Return (x, y) of the center of cell containing provided text 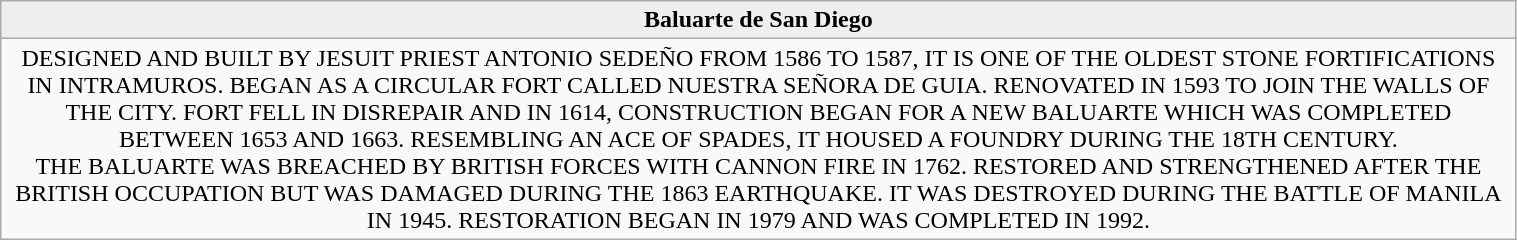
Baluarte de San Diego (758, 20)
